Detect which cell encompasses the target text, then output its (X, Y) center coordinate. 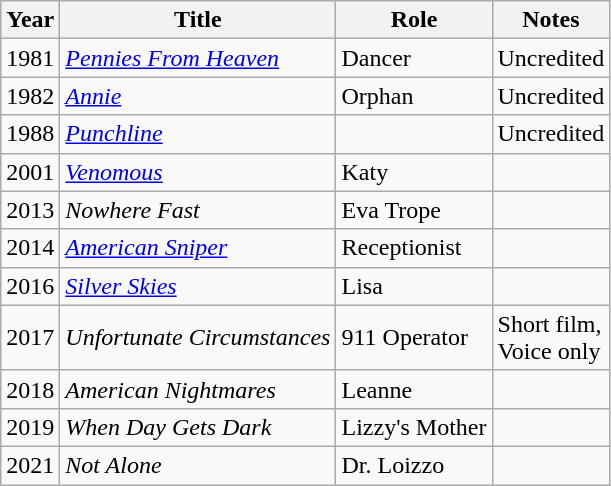
2014 (30, 248)
Dr. Loizzo (414, 465)
Not Alone (198, 465)
2016 (30, 286)
1981 (30, 58)
Annie (198, 96)
2001 (30, 172)
Unfortunate Circumstances (198, 338)
Dancer (414, 58)
Pennies From Heaven (198, 58)
American Sniper (198, 248)
2017 (30, 338)
Role (414, 20)
Katy (414, 172)
Notes (551, 20)
Lisa (414, 286)
Leanne (414, 389)
2021 (30, 465)
When Day Gets Dark (198, 427)
1982 (30, 96)
Punchline (198, 134)
911 Operator (414, 338)
Eva Trope (414, 210)
Receptionist (414, 248)
2019 (30, 427)
Short film,Voice only (551, 338)
Orphan (414, 96)
2013 (30, 210)
1988 (30, 134)
Lizzy's Mother (414, 427)
Year (30, 20)
Title (198, 20)
American Nightmares (198, 389)
2018 (30, 389)
Venomous (198, 172)
Nowhere Fast (198, 210)
Silver Skies (198, 286)
